Search for the cell housing the specified text and yield its [X, Y] center coordinate. 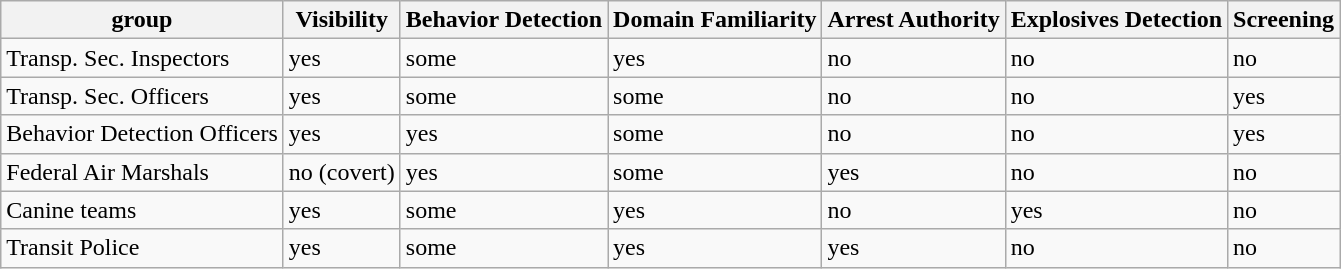
Screening [1284, 20]
Canine teams [142, 210]
Federal Air Marshals [142, 172]
Transit Police [142, 248]
Behavior Detection [504, 20]
Domain Familiarity [715, 20]
group [142, 20]
Explosives Detection [1116, 20]
Arrest Authority [914, 20]
Transp. Sec. Officers [142, 96]
Visibility [342, 20]
Transp. Sec. Inspectors [142, 58]
Behavior Detection Officers [142, 134]
no (covert) [342, 172]
